Scan for the cell matching the given text and deliver its [x, y] coordinate at center. 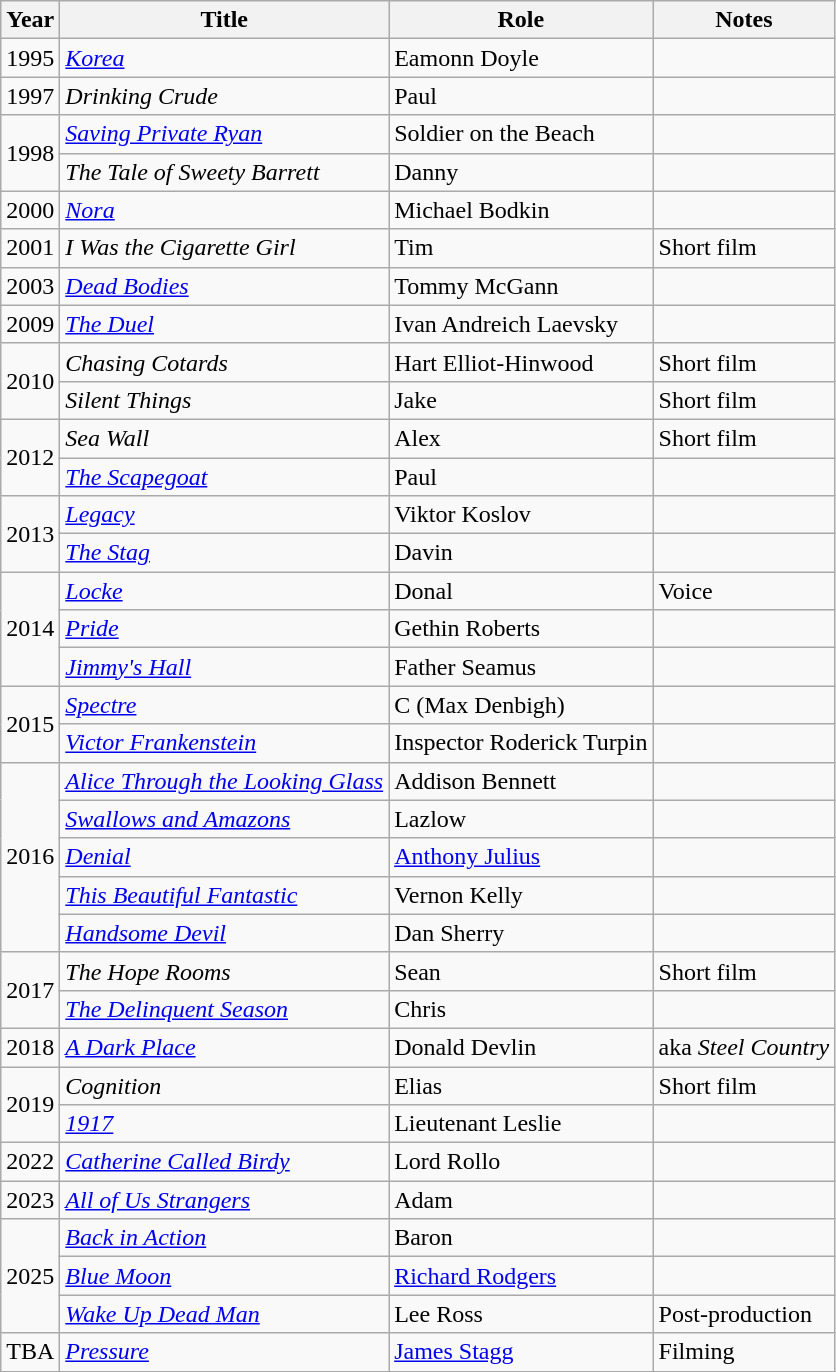
2000 [30, 210]
This Beautiful Fantastic [224, 895]
2023 [30, 1200]
2003 [30, 286]
Cognition [224, 1085]
Chasing Cotards [224, 362]
Wake Up Dead Man [224, 1314]
Dead Bodies [224, 286]
Dan Sherry [521, 933]
Vernon Kelly [521, 895]
Pressure [224, 1352]
Donal [521, 591]
Father Seamus [521, 667]
Gethin Roberts [521, 629]
The Duel [224, 324]
Voice [744, 591]
C (Max Denbigh) [521, 705]
Saving Private Ryan [224, 134]
2001 [30, 248]
The Tale of Sweety Barrett [224, 172]
Title [224, 20]
aka Steel Country [744, 1047]
All of Us Strangers [224, 1200]
Adam [521, 1200]
Lord Rollo [521, 1162]
James Stagg [521, 1352]
Alex [521, 438]
1998 [30, 153]
Alice Through the Looking Glass [224, 781]
Tommy McGann [521, 286]
2017 [30, 990]
Lee Ross [521, 1314]
Sea Wall [224, 438]
The Hope Rooms [224, 971]
Donald Devlin [521, 1047]
The Stag [224, 553]
Jimmy's Hall [224, 667]
Michael Bodkin [521, 210]
Chris [521, 1009]
Korea [224, 58]
Sean [521, 971]
Filming [744, 1352]
Victor Frankenstein [224, 743]
2016 [30, 857]
Catherine Called Birdy [224, 1162]
Jake [521, 400]
Anthony Julius [521, 857]
Eamonn Doyle [521, 58]
1997 [30, 96]
Year [30, 20]
2012 [30, 457]
2019 [30, 1104]
I Was the Cigarette Girl [224, 248]
Addison Bennett [521, 781]
2025 [30, 1276]
Locke [224, 591]
Viktor Koslov [521, 515]
Drinking Crude [224, 96]
Pride [224, 629]
2009 [30, 324]
Handsome Devil [224, 933]
Richard Rodgers [521, 1276]
2022 [30, 1162]
2015 [30, 724]
Elias [521, 1085]
Lieutenant Leslie [521, 1124]
Notes [744, 20]
Role [521, 20]
Swallows and Amazons [224, 819]
Davin [521, 553]
A Dark Place [224, 1047]
Soldier on the Beach [521, 134]
Tim [521, 248]
TBA [30, 1352]
The Delinquent Season [224, 1009]
2013 [30, 534]
Hart Elliot-Hinwood [521, 362]
Back in Action [224, 1238]
1917 [224, 1124]
1995 [30, 58]
Danny [521, 172]
Nora [224, 210]
Legacy [224, 515]
Denial [224, 857]
Post-production [744, 1314]
Ivan Andreich Laevsky [521, 324]
Inspector Roderick Turpin [521, 743]
Silent Things [224, 400]
Blue Moon [224, 1276]
Lazlow [521, 819]
Spectre [224, 705]
The Scapegoat [224, 477]
2010 [30, 381]
2014 [30, 629]
2018 [30, 1047]
Baron [521, 1238]
